Capture the cell that displays the provided text and extract its [x, y] central coordinate. 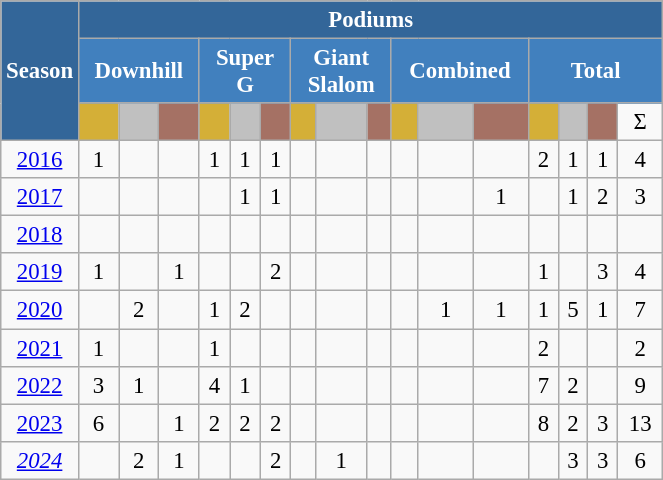
Giant Slalom [341, 72]
Season [40, 71]
Combined [460, 72]
Total [595, 72]
2024 [40, 460]
Σ [640, 122]
2023 [40, 423]
2020 [40, 310]
Super G [245, 72]
2018 [40, 235]
8 [543, 423]
2022 [40, 385]
2017 [40, 197]
5 [573, 310]
13 [640, 423]
Downhill [138, 72]
Podiums [370, 20]
2021 [40, 348]
9 [640, 385]
2019 [40, 273]
2016 [40, 160]
